Output the (X, Y) coordinate of the center of the cell containing the given text.  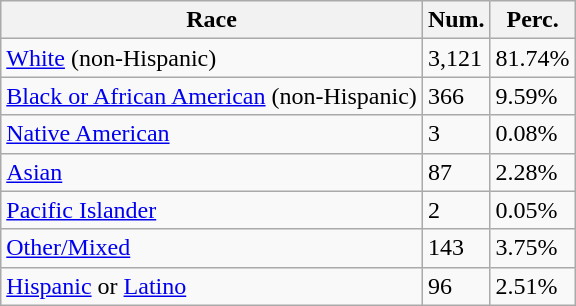
2 (456, 210)
3 (456, 134)
0.08% (532, 134)
96 (456, 286)
3,121 (456, 58)
Num. (456, 20)
Black or African American (non-Hispanic) (212, 96)
Race (212, 20)
Native American (212, 134)
3.75% (532, 248)
White (non-Hispanic) (212, 58)
9.59% (532, 96)
Hispanic or Latino (212, 286)
366 (456, 96)
143 (456, 248)
2.28% (532, 172)
81.74% (532, 58)
Pacific Islander (212, 210)
87 (456, 172)
0.05% (532, 210)
Asian (212, 172)
2.51% (532, 286)
Other/Mixed (212, 248)
Perc. (532, 20)
